Return (x, y) of the center of cell containing provided text 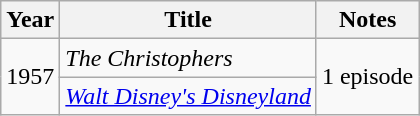
Year (30, 20)
Walt Disney's Disneyland (188, 96)
Notes (367, 20)
1 episode (367, 77)
1957 (30, 77)
Title (188, 20)
The Christophers (188, 58)
